Identify which cell holds the provided text, then report its [X, Y] central coordinate. 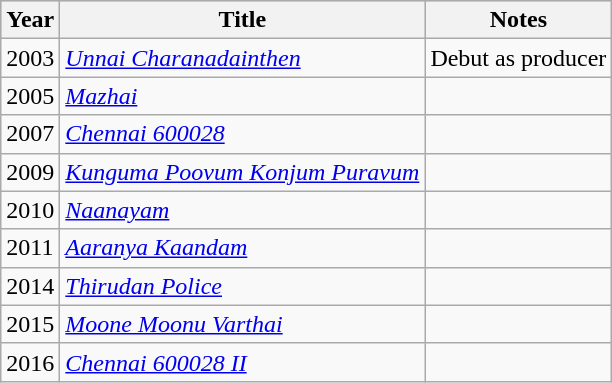
Moone Moonu Varthai [242, 324]
2009 [30, 172]
2007 [30, 134]
2005 [30, 96]
2010 [30, 210]
Year [30, 20]
Debut as producer [518, 58]
Thirudan Police [242, 286]
2015 [30, 324]
Chennai 600028 [242, 134]
Chennai 600028 II [242, 362]
Unnai Charanadainthen [242, 58]
2011 [30, 248]
Naanayam [242, 210]
Notes [518, 20]
2003 [30, 58]
Mazhai [242, 96]
Title [242, 20]
2016 [30, 362]
Kunguma Poovum Konjum Puravum [242, 172]
Aaranya Kaandam [242, 248]
2014 [30, 286]
